Detect which cell encompasses the target text, then output its (X, Y) center coordinate. 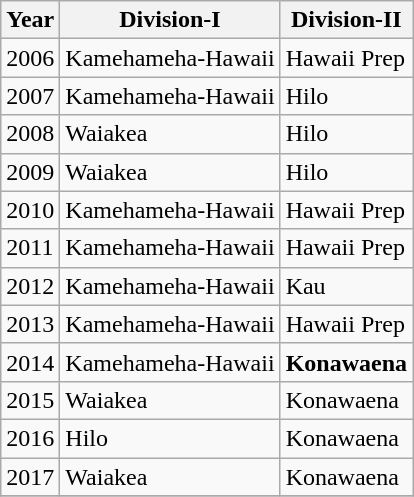
2014 (30, 362)
2006 (30, 58)
2009 (30, 172)
2015 (30, 400)
2016 (30, 438)
2008 (30, 134)
2007 (30, 96)
Year (30, 20)
2012 (30, 286)
2017 (30, 477)
Kau (346, 286)
2011 (30, 248)
2013 (30, 324)
Division-II (346, 20)
Division-I (170, 20)
2010 (30, 210)
